From the cell containing the given text, extract its center point as [X, Y] coordinate. 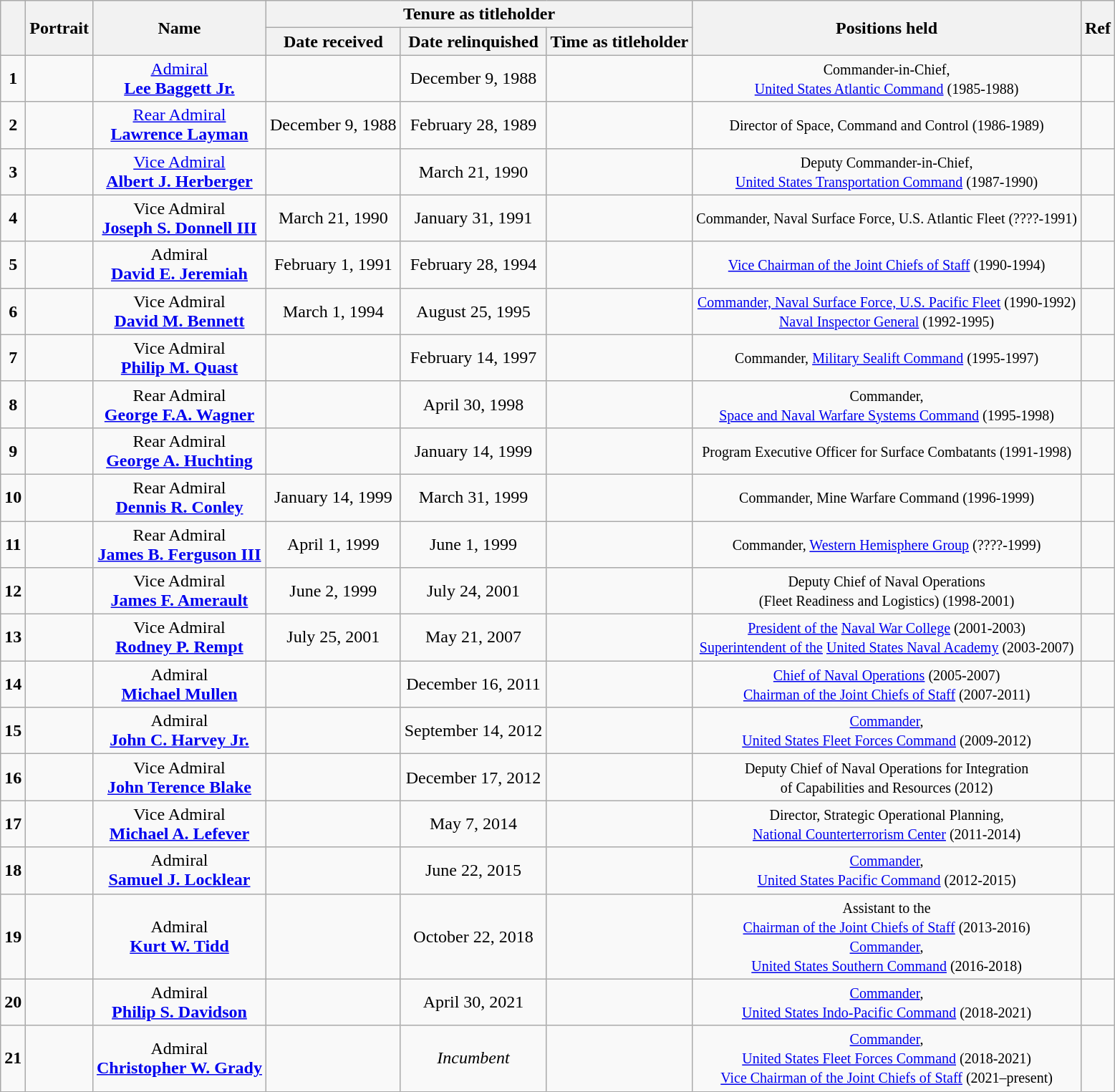
May 7, 2014 [473, 823]
February 28, 1994 [473, 265]
AdmiralLee Baggett Jr. [179, 79]
June 22, 2015 [473, 871]
12 [13, 591]
21 [13, 1058]
October 22, 2018 [473, 937]
December 17, 2012 [473, 778]
Commander,United States Indo-Pacific Command (2018-2021) [887, 1002]
10 [13, 497]
July 25, 2001 [333, 637]
Ref [1097, 28]
Chief of Naval Operations (2005-2007)Chairman of the Joint Chiefs of Staff (2007-2011) [887, 685]
1 [13, 79]
Deputy Chief of Naval Operations(Fleet Readiness and Logistics) (1998-2001) [887, 591]
Commander,United States Fleet Forces Command (2018-2021)Vice Chairman of the Joint Chiefs of Staff (2021–present) [887, 1058]
Positions held [887, 28]
3 [13, 172]
AdmiralKurt W. Tidd [179, 937]
Rear AdmiralJames B. Ferguson III [179, 544]
Commander, Naval Surface Force, U.S. Pacific Fleet (1990-1992)Naval Inspector General (1992-1995) [887, 311]
Vice AdmiralMichael A. Lefever [179, 823]
9 [13, 451]
Director, Strategic Operational Planning,National Counterterrorism Center (2011-2014) [887, 823]
April 30, 2021 [473, 1002]
AdmiralPhilip S. Davidson [179, 1002]
August 25, 1995 [473, 311]
18 [13, 871]
February 28, 1989 [473, 125]
16 [13, 778]
February 1, 1991 [333, 265]
Date received [333, 42]
September 14, 2012 [473, 730]
Rear AdmiralLawrence Layman [179, 125]
Incumbent [473, 1058]
Vice AdmiralJames F. Amerault [179, 591]
June 1, 1999 [473, 544]
Commander, Naval Surface Force, U.S. Atlantic Fleet (????-1991) [887, 218]
Portrait [59, 28]
April 1, 1999 [333, 544]
Commander,United States Fleet Forces Command (2009-2012) [887, 730]
19 [13, 937]
Vice AdmiralRodney P. Rempt [179, 637]
Vice Chairman of the Joint Chiefs of Staff (1990-1994) [887, 265]
July 24, 2001 [473, 591]
AdmiralSamuel J. Locklear [179, 871]
Time as titleholder [619, 42]
April 30, 1998 [473, 404]
20 [13, 1002]
March 1, 1994 [333, 311]
11 [13, 544]
Rear AdmiralDennis R. Conley [179, 497]
Date relinquished [473, 42]
Vice AdmiralDavid M. Bennett [179, 311]
AdmiralChristopher W. Grady [179, 1058]
January 31, 1991 [473, 218]
Program Executive Officer for Surface Combatants (1991-1998) [887, 451]
Deputy Commander-in-Chief,United States Transportation Command (1987-1990) [887, 172]
Commander,Space and Naval Warfare Systems Command (1995-1998) [887, 404]
Vice AdmiralAlbert J. Herberger [179, 172]
AdmiralJohn C. Harvey Jr. [179, 730]
17 [13, 823]
May 21, 2007 [473, 637]
Commander, Military Sealift Command (1995-1997) [887, 358]
Rear AdmiralGeorge F.A. Wagner [179, 404]
Tenure as titleholder [478, 14]
Vice AdmiralJoseph S. Donnell III [179, 218]
7 [13, 358]
AdmiralDavid E. Jeremiah [179, 265]
Commander,United States Pacific Command (2012-2015) [887, 871]
5 [13, 265]
Commander, Mine Warfare Command (1996-1999) [887, 497]
Rear AdmiralGeorge A. Huchting [179, 451]
14 [13, 685]
December 16, 2011 [473, 685]
President of the Naval War College (2001-2003)Superintendent of the United States Naval Academy (2003-2007) [887, 637]
Vice AdmiralJohn Terence Blake [179, 778]
15 [13, 730]
8 [13, 404]
13 [13, 637]
Commander, Western Hemisphere Group (????-1999) [887, 544]
AdmiralMichael Mullen [179, 685]
Name [179, 28]
4 [13, 218]
Deputy Chief of Naval Operations for Integrationof Capabilities and Resources (2012) [887, 778]
Director of Space, Command and Control (1986-1989) [887, 125]
Commander-in-Chief,United States Atlantic Command (1985-1988) [887, 79]
March 31, 1999 [473, 497]
2 [13, 125]
June 2, 1999 [333, 591]
February 14, 1997 [473, 358]
6 [13, 311]
Vice AdmiralPhilip M. Quast [179, 358]
Assistant to theChairman of the Joint Chiefs of Staff (2013-2016)Commander,United States Southern Command (2016-2018) [887, 937]
